Extract the (x, y) coordinate from the center of the cell holding the provided text.  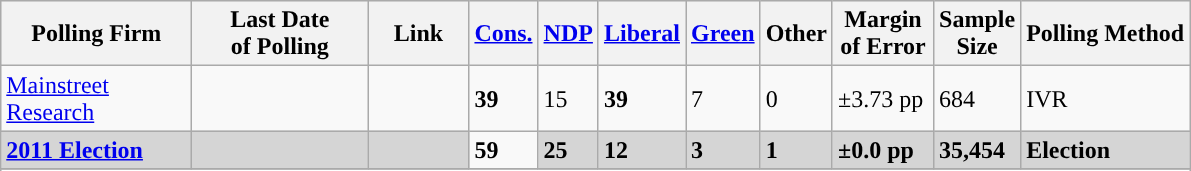
1 (796, 150)
12 (642, 150)
Green (724, 34)
IVR (1106, 98)
3 (724, 150)
Cons. (504, 34)
Link (418, 34)
Marginof Error (882, 34)
25 (568, 150)
±3.73 pp (882, 98)
2011 Election (96, 150)
Mainstreet Research (96, 98)
7 (724, 98)
59 (504, 150)
±0.0 pp (882, 150)
35,454 (978, 150)
Liberal (642, 34)
Last Dateof Polling (280, 34)
Polling Firm (96, 34)
NDP (568, 34)
Other (796, 34)
Polling Method (1106, 34)
15 (568, 98)
0 (796, 98)
Election (1106, 150)
684 (978, 98)
SampleSize (978, 34)
